Return [X, Y] of the center of cell containing provided text 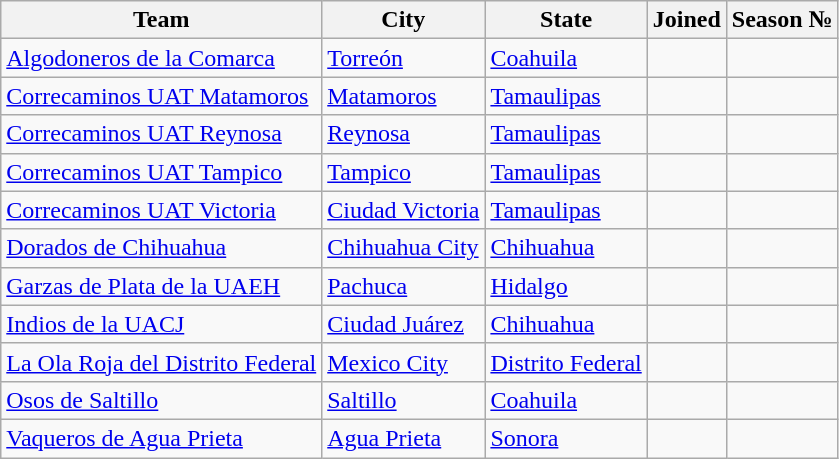
Sonora [566, 438]
Correcaminos UAT Reynosa [162, 134]
Torreón [404, 58]
Matamoros [404, 96]
Correcaminos UAT Tampico [162, 172]
Tampico [404, 172]
Hidalgo [566, 286]
Osos de Saltillo [162, 400]
Algodoneros de la Comarca [162, 58]
State [566, 20]
Mexico City [404, 362]
Ciudad Juárez [404, 324]
Agua Prieta [404, 438]
Vaqueros de Agua Prieta [162, 438]
Indios de la UACJ [162, 324]
La Ola Roja del Distrito Federal [162, 362]
Pachuca [404, 286]
Chihuahua City [404, 248]
Garzas de Plata de la UAEH [162, 286]
Team [162, 20]
Saltillo [404, 400]
Dorados de Chihuahua [162, 248]
City [404, 20]
Correcaminos UAT Matamoros [162, 96]
Reynosa [404, 134]
Ciudad Victoria [404, 210]
Distrito Federal [566, 362]
Season № [782, 20]
Correcaminos UAT Victoria [162, 210]
Joined [686, 20]
